Extract the [X, Y] coordinate from the center of the cell holding the provided text.  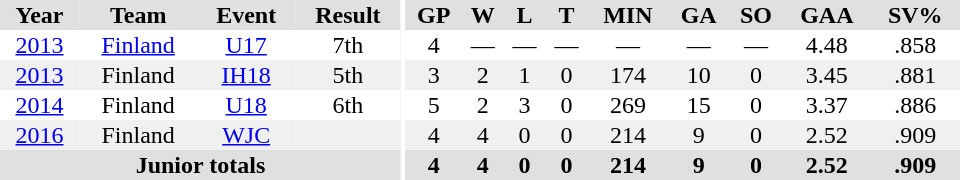
Year [40, 15]
Result [348, 15]
U17 [246, 45]
GA [698, 15]
T [567, 15]
SV% [915, 15]
SO [756, 15]
.886 [915, 105]
15 [698, 105]
3.45 [826, 75]
6th [348, 105]
Junior totals [200, 165]
MIN [628, 15]
3.37 [826, 105]
4.48 [826, 45]
WJC [246, 135]
5th [348, 75]
Team [138, 15]
269 [628, 105]
L [525, 15]
7th [348, 45]
10 [698, 75]
GAA [826, 15]
GP [434, 15]
174 [628, 75]
U18 [246, 105]
.858 [915, 45]
2016 [40, 135]
5 [434, 105]
1 [525, 75]
2014 [40, 105]
W [483, 15]
Event [246, 15]
IH18 [246, 75]
.881 [915, 75]
